Identify which cell holds the provided text, then report its (X, Y) central coordinate. 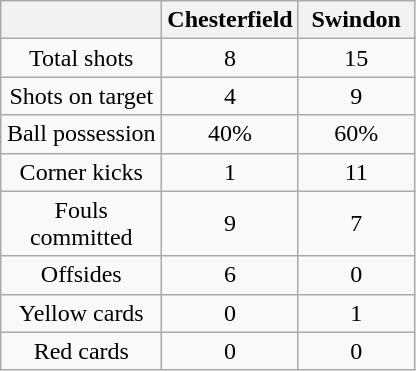
7 (356, 224)
Fouls committed (82, 224)
Corner kicks (82, 172)
6 (230, 275)
8 (230, 58)
40% (230, 134)
Swindon (356, 20)
60% (356, 134)
Ball possession (82, 134)
Shots on target (82, 96)
4 (230, 96)
Total shots (82, 58)
15 (356, 58)
11 (356, 172)
Chesterfield (230, 20)
Offsides (82, 275)
Red cards (82, 351)
Yellow cards (82, 313)
